Scan for the cell matching the given text and deliver its (X, Y) coordinate at center. 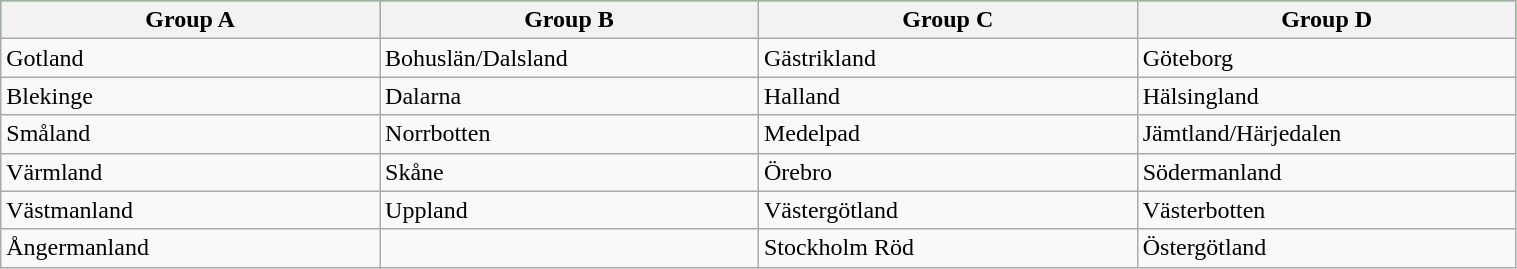
Ångermanland (190, 248)
Group C (948, 20)
Norrbotten (570, 134)
Östergötland (1326, 248)
Värmland (190, 172)
Group B (570, 20)
Västergötland (948, 210)
Halland (948, 96)
Blekinge (190, 96)
Örebro (948, 172)
Skåne (570, 172)
Dalarna (570, 96)
Group D (1326, 20)
Medelpad (948, 134)
Bohuslän/Dalsland (570, 58)
Gästrikland (948, 58)
Göteborg (1326, 58)
Västmanland (190, 210)
Hälsingland (1326, 96)
Group A (190, 20)
Jämtland/Härjedalen (1326, 134)
Södermanland (1326, 172)
Västerbotten (1326, 210)
Stockholm Röd (948, 248)
Småland (190, 134)
Uppland (570, 210)
Gotland (190, 58)
